Determine the [x, y] coordinate at the center of the cell enclosing the given text.  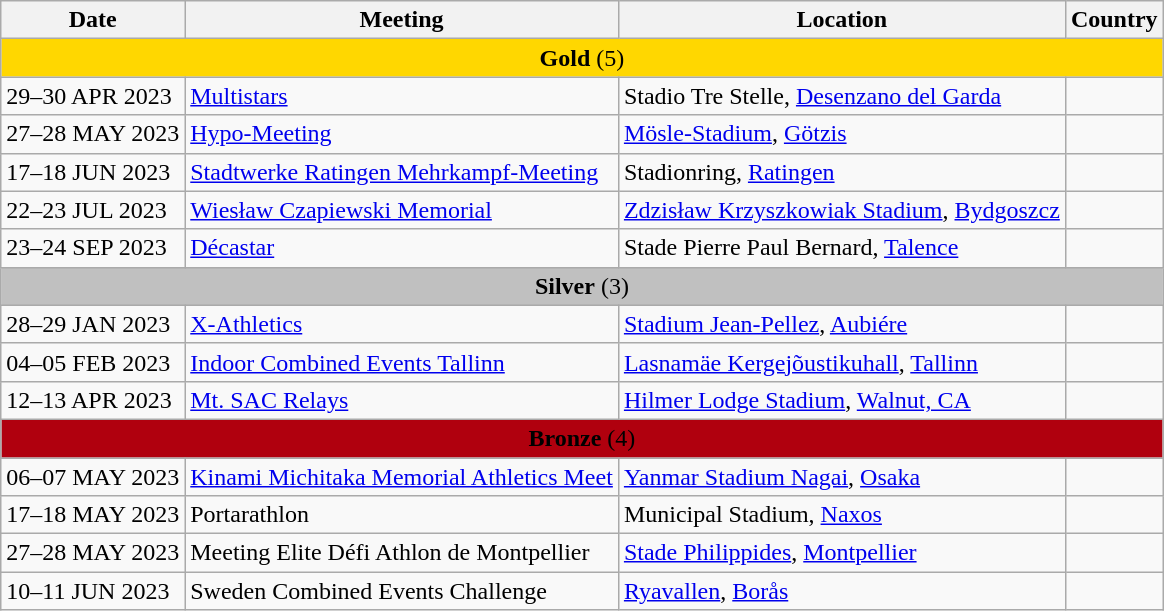
Mösle-Stadium, Götzis [842, 134]
Gold (5) [582, 58]
Décastar [402, 248]
Mt. SAC Relays [402, 400]
Kinami Michitaka Memorial Athletics Meet [402, 477]
06–07 MAY 2023 [93, 477]
Indoor Combined Events Tallinn [402, 362]
Stade Pierre Paul Bernard, Talence [842, 248]
22–23 JUL 2023 [93, 210]
Municipal Stadium, Naxos [842, 515]
Sweden Combined Events Challenge [402, 591]
Multistars [402, 96]
Stadionring, Ratingen [842, 172]
29–30 APR 2023 [93, 96]
Yanmar Stadium Nagai, Osaka [842, 477]
Hypo-Meeting [402, 134]
X-Athletics [402, 324]
Silver (3) [582, 286]
Stadio Tre Stelle, Desenzano del Garda [842, 96]
Location [842, 20]
Date [93, 20]
Bronze (4) [582, 438]
Hilmer Lodge Stadium, Walnut, CA [842, 400]
23–24 SEP 2023 [93, 248]
Meeting Elite Défi Athlon de Montpellier [402, 553]
12–13 APR 2023 [93, 400]
17–18 JUN 2023 [93, 172]
Country [1114, 20]
Portarathlon [402, 515]
Stadtwerke Ratingen Mehrkampf-Meeting [402, 172]
Lasnamäe Kergejõustikuhall, Tallinn [842, 362]
17–18 MAY 2023 [93, 515]
Meeting [402, 20]
10–11 JUN 2023 [93, 591]
04–05 FEB 2023 [93, 362]
Wiesław Czapiewski Memorial [402, 210]
Zdzisław Krzyszkowiak Stadium, Bydgoszcz [842, 210]
Stade Philippides, Montpellier [842, 553]
28–29 JAN 2023 [93, 324]
Stadium Jean-Pellez, Aubiére [842, 324]
Ryavallen, Borås [842, 591]
